Determine the [x, y] coordinate at the center of the cell enclosing the given text.  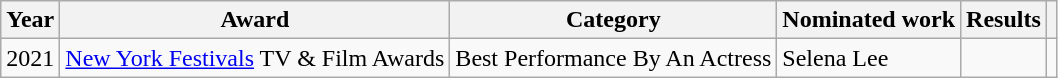
Category [614, 20]
Best Performance By An Actress [614, 58]
2021 [30, 58]
Nominated work [869, 20]
Selena Lee [869, 58]
Award [255, 20]
New York Festivals TV & Film Awards [255, 58]
Year [30, 20]
Results [1004, 20]
